From the cell containing the given text, extract its center point as [X, Y] coordinate. 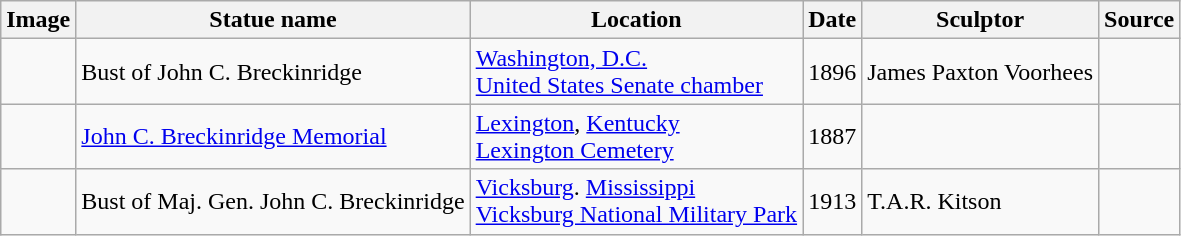
1896 [832, 72]
Source [1140, 20]
Bust of Maj. Gen. John C. Breckinridge [273, 202]
Bust of John C. Breckinridge [273, 72]
James Paxton Voorhees [980, 72]
Vicksburg. MississippiVicksburg National Military Park [636, 202]
Statue name [273, 20]
Location [636, 20]
1913 [832, 202]
Sculptor [980, 20]
Image [38, 20]
John C. Breckinridge Memorial [273, 136]
1887 [832, 136]
Date [832, 20]
Washington, D.C.United States Senate chamber [636, 72]
T.A.R. Kitson [980, 202]
Lexington, KentuckyLexington Cemetery [636, 136]
